Extract the (x, y) coordinate from the center of the cell holding the provided text.  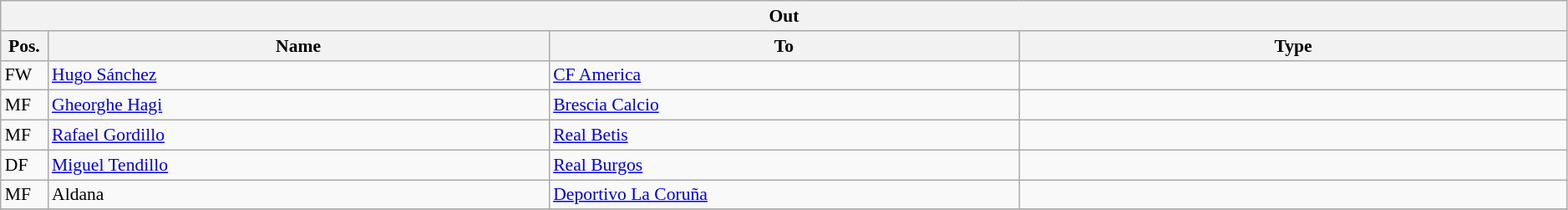
Aldana (298, 195)
CF America (784, 75)
Real Burgos (784, 165)
Brescia Calcio (784, 105)
Miguel Tendillo (298, 165)
DF (24, 165)
FW (24, 75)
Hugo Sánchez (298, 75)
Gheorghe Hagi (298, 105)
Deportivo La Coruña (784, 195)
Type (1293, 46)
Pos. (24, 46)
Real Betis (784, 136)
Rafael Gordillo (298, 136)
Out (784, 16)
Name (298, 46)
To (784, 46)
